Extract the (X, Y) coordinate from the center of the cell holding the provided text.  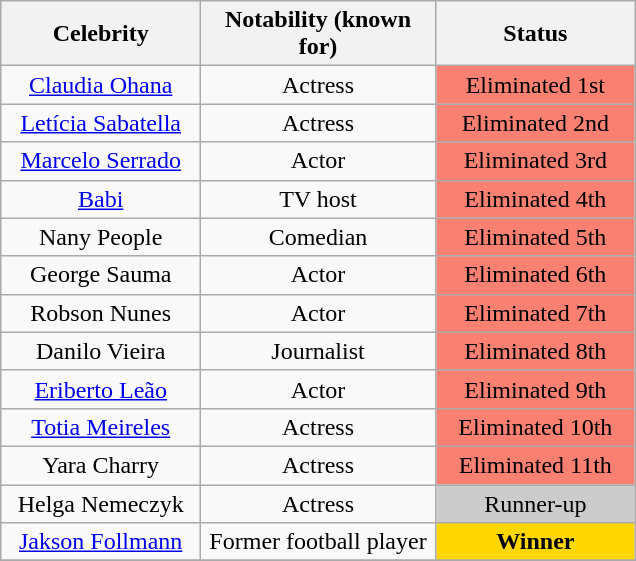
Danilo Vieira (100, 351)
Claudia Ohana (100, 85)
Eliminated 4th (536, 199)
Eliminated 7th (536, 313)
Babi (100, 199)
Eliminated 8th (536, 351)
Eliminated 6th (536, 275)
Nany People (100, 237)
Helga Nemeczyk (100, 503)
Yara Charry (100, 465)
Runner-up (536, 503)
Jakson Follmann (100, 542)
Notability (known for) (318, 34)
Eliminated 10th (536, 427)
Totia Meireles (100, 427)
Journalist (318, 351)
Former football player (318, 542)
Robson Nunes (100, 313)
Eliminated 11th (536, 465)
Marcelo Serrado (100, 161)
Eliminated 3rd (536, 161)
Winner (536, 542)
Eliminated 5th (536, 237)
George Sauma (100, 275)
Eriberto Leão (100, 389)
Celebrity (100, 34)
Eliminated 1st (536, 85)
TV host (318, 199)
Eliminated 2nd (536, 123)
Status (536, 34)
Letícia Sabatella (100, 123)
Comedian (318, 237)
Eliminated 9th (536, 389)
